Identify which cell holds the provided text, then report its [X, Y] central coordinate. 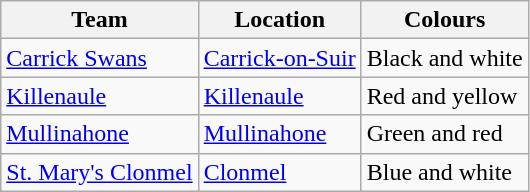
St. Mary's Clonmel [100, 172]
Clonmel [280, 172]
Black and white [444, 58]
Carrick-on-Suir [280, 58]
Carrick Swans [100, 58]
Blue and white [444, 172]
Green and red [444, 134]
Colours [444, 20]
Red and yellow [444, 96]
Team [100, 20]
Location [280, 20]
